Determine the [x, y] coordinate at the center of the cell enclosing the given text.  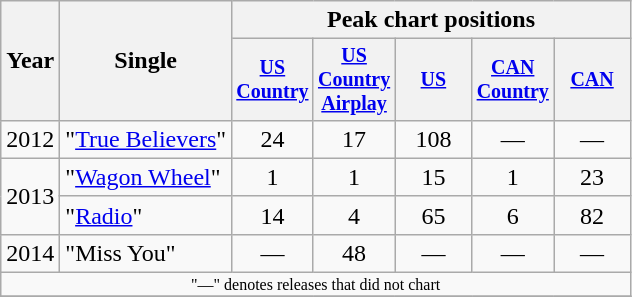
"—" denotes releases that did not chart [316, 285]
"True Believers" [146, 139]
65 [434, 215]
CAN [592, 80]
4 [354, 215]
Year [30, 61]
"Radio" [146, 215]
15 [434, 177]
US Country [273, 80]
US Country Airplay [354, 80]
17 [354, 139]
6 [513, 215]
48 [354, 253]
82 [592, 215]
24 [273, 139]
CAN Country [513, 80]
Single [146, 61]
Peak chart positions [432, 20]
2014 [30, 253]
US [434, 80]
"Miss You" [146, 253]
14 [273, 215]
2013 [30, 196]
23 [592, 177]
2012 [30, 139]
"Wagon Wheel" [146, 177]
108 [434, 139]
